Pinpoint the cell where the given text exists, returning its [X, Y] midpoint coordinate. 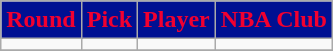
Round [41, 20]
Pick [109, 20]
NBA Club [274, 20]
Player [177, 20]
